Capture the cell that displays the provided text and extract its [X, Y] central coordinate. 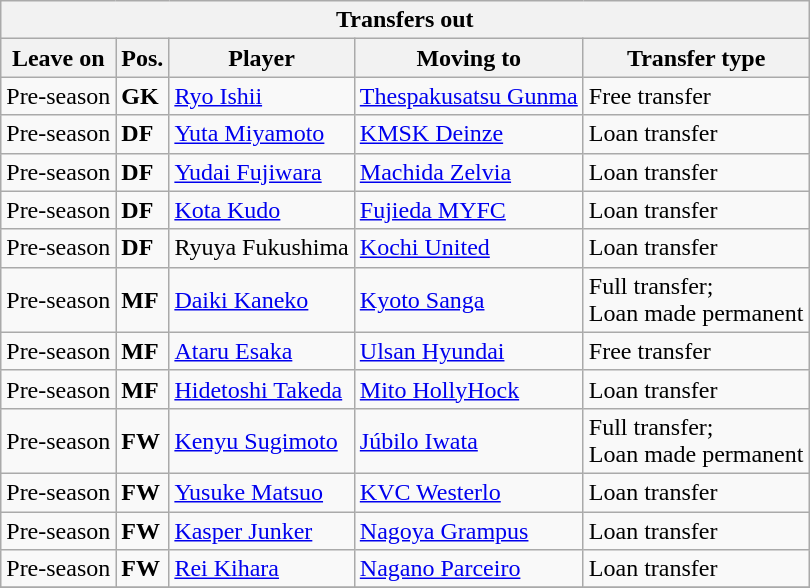
Kota Kudo [262, 210]
Rei Kihara [262, 569]
Yusuke Matsuo [262, 492]
Player [262, 58]
Júbilo Iwata [468, 440]
GK [142, 96]
Ryuya Fukushima [262, 248]
Yudai Fujiwara [262, 172]
Pos. [142, 58]
Yuta Miyamoto [262, 134]
Thespakusatsu Gunma [468, 96]
Mito HollyHock [468, 389]
Kyoto Sanga [468, 300]
Transfer type [696, 58]
Nagoya Grampus [468, 531]
Transfers out [405, 20]
KVC Westerlo [468, 492]
Kochi United [468, 248]
Hidetoshi Takeda [262, 389]
Kenyu Sugimoto [262, 440]
Leave on [58, 58]
Fujieda MYFC [468, 210]
Ulsan Hyundai [468, 351]
Nagano Parceiro [468, 569]
Ryo Ishii [262, 96]
Kasper Junker [262, 531]
Machida Zelvia [468, 172]
Moving to [468, 58]
Daiki Kaneko [262, 300]
KMSK Deinze [468, 134]
Ataru Esaka [262, 351]
